Identify which cell holds the provided text, then report its (x, y) central coordinate. 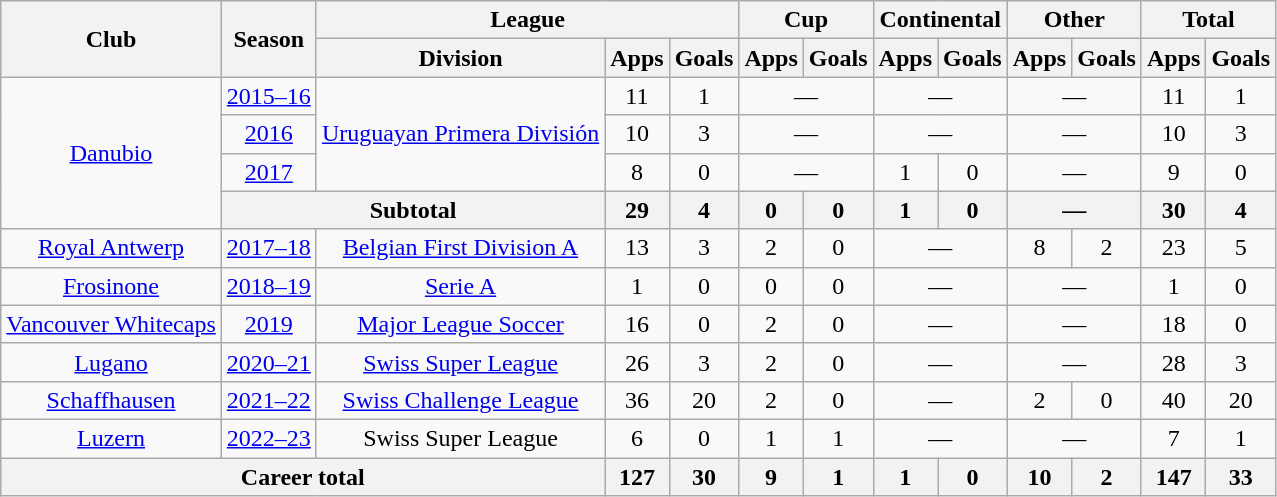
2017–18 (268, 248)
28 (1173, 362)
2021–22 (268, 400)
7 (1173, 438)
Lugano (112, 362)
Total (1208, 20)
127 (637, 477)
Subtotal (412, 210)
2019 (268, 324)
2017 (268, 172)
16 (637, 324)
23 (1173, 248)
Serie A (460, 286)
2018–19 (268, 286)
18 (1173, 324)
2020–21 (268, 362)
36 (637, 400)
147 (1173, 477)
Other (1074, 20)
Major League Soccer (460, 324)
League (528, 20)
Luzern (112, 438)
2022–23 (268, 438)
29 (637, 210)
Season (268, 39)
6 (637, 438)
13 (637, 248)
Danubio (112, 153)
Royal Antwerp (112, 248)
Continental (940, 20)
33 (1241, 477)
Career total (303, 477)
Division (460, 58)
Schaffhausen (112, 400)
Uruguayan Primera División (460, 134)
26 (637, 362)
Swiss Challenge League (460, 400)
Vancouver Whitecaps (112, 324)
Cup (806, 20)
Belgian First Division A (460, 248)
2015–16 (268, 96)
5 (1241, 248)
Club (112, 39)
Frosinone (112, 286)
40 (1173, 400)
2016 (268, 134)
